Identify which cell holds the provided text, then report its [X, Y] central coordinate. 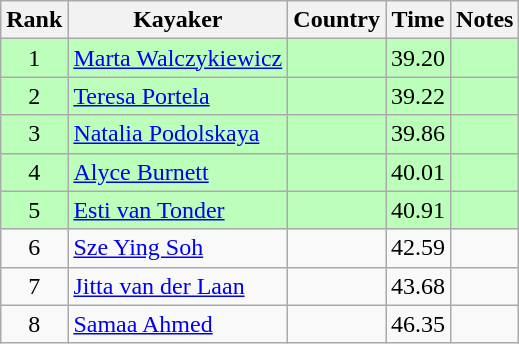
Rank [34, 20]
Sze Ying Soh [178, 248]
Alyce Burnett [178, 172]
4 [34, 172]
1 [34, 58]
39.20 [418, 58]
Marta Walczykiewicz [178, 58]
Time [418, 20]
42.59 [418, 248]
39.22 [418, 96]
3 [34, 134]
6 [34, 248]
5 [34, 210]
Kayaker [178, 20]
40.91 [418, 210]
Notes [485, 20]
Country [337, 20]
Esti van Tonder [178, 210]
7 [34, 286]
2 [34, 96]
46.35 [418, 324]
8 [34, 324]
Samaa Ahmed [178, 324]
Natalia Podolskaya [178, 134]
Teresa Portela [178, 96]
39.86 [418, 134]
Jitta van der Laan [178, 286]
43.68 [418, 286]
40.01 [418, 172]
